Provide the [x, y] coordinate of the cell's center where the given text is located.  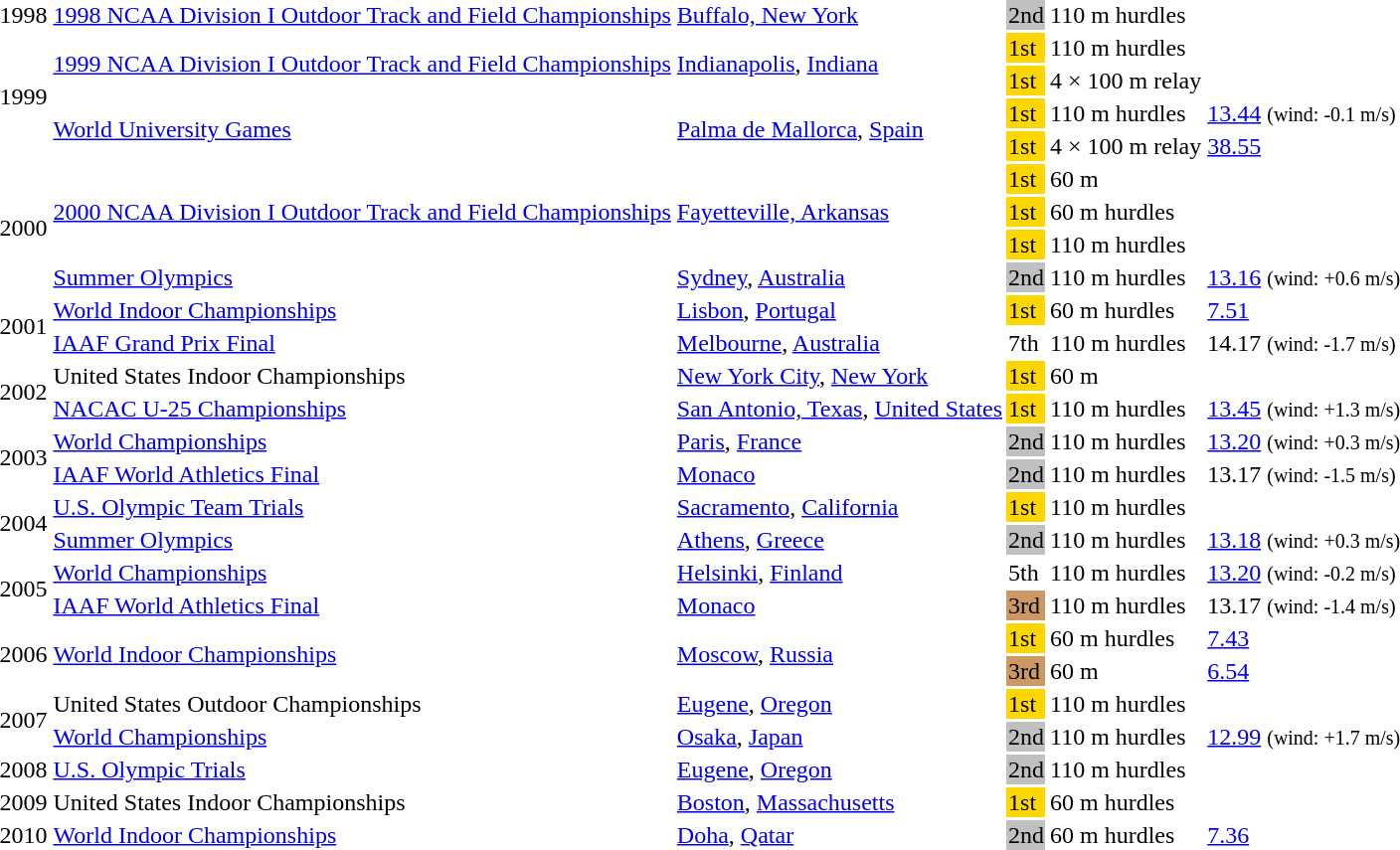
Buffalo, New York [839, 15]
Palma de Mallorca, Spain [839, 129]
5th [1026, 573]
U.S. Olympic Team Trials [362, 507]
New York City, New York [839, 376]
2000 NCAA Division I Outdoor Track and Field Championships [362, 212]
Osaka, Japan [839, 737]
U.S. Olympic Trials [362, 769]
NACAC U-25 Championships [362, 409]
Fayetteville, Arkansas [839, 212]
Sacramento, California [839, 507]
7th [1026, 343]
Lisbon, Portugal [839, 310]
Helsinki, Finland [839, 573]
Moscow, Russia [839, 654]
1998 NCAA Division I Outdoor Track and Field Championships [362, 15]
World University Games [362, 129]
Paris, France [839, 441]
Melbourne, Australia [839, 343]
Boston, Massachusetts [839, 802]
IAAF Grand Prix Final [362, 343]
1999 NCAA Division I Outdoor Track and Field Championships [362, 64]
United States Outdoor Championships [362, 704]
Doha, Qatar [839, 835]
Indianapolis, Indiana [839, 64]
San Antonio, Texas, United States [839, 409]
Sydney, Australia [839, 277]
Athens, Greece [839, 540]
